Locate the cell with the specified text and output its [X, Y] center coordinate. 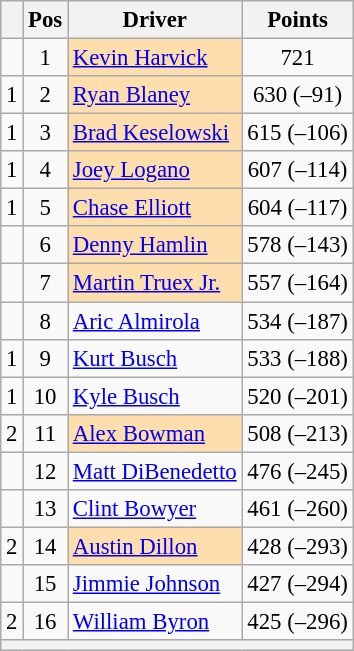
534 (–187) [298, 321]
Ryan Blaney [155, 95]
508 (–213) [298, 433]
Austin Dillon [155, 546]
615 (–106) [298, 133]
Alex Bowman [155, 433]
12 [46, 471]
13 [46, 509]
Matt DiBenedetto [155, 471]
William Byron [155, 621]
Chase Elliott [155, 208]
Kurt Busch [155, 358]
10 [46, 396]
427 (–294) [298, 584]
6 [46, 245]
Points [298, 20]
Denny Hamlin [155, 245]
578 (–143) [298, 245]
15 [46, 584]
476 (–245) [298, 471]
4 [46, 170]
Pos [46, 20]
Aric Almirola [155, 321]
5 [46, 208]
8 [46, 321]
16 [46, 621]
Clint Bowyer [155, 509]
14 [46, 546]
607 (–114) [298, 170]
630 (–91) [298, 95]
604 (–117) [298, 208]
Kyle Busch [155, 396]
3 [46, 133]
Brad Keselowski [155, 133]
9 [46, 358]
533 (–188) [298, 358]
557 (–164) [298, 283]
11 [46, 433]
721 [298, 58]
461 (–260) [298, 509]
Joey Logano [155, 170]
425 (–296) [298, 621]
Kevin Harvick [155, 58]
Driver [155, 20]
520 (–201) [298, 396]
Jimmie Johnson [155, 584]
428 (–293) [298, 546]
Martin Truex Jr. [155, 283]
7 [46, 283]
